For the text-containing cell, return its midpoint in [X, Y] coordinate format. 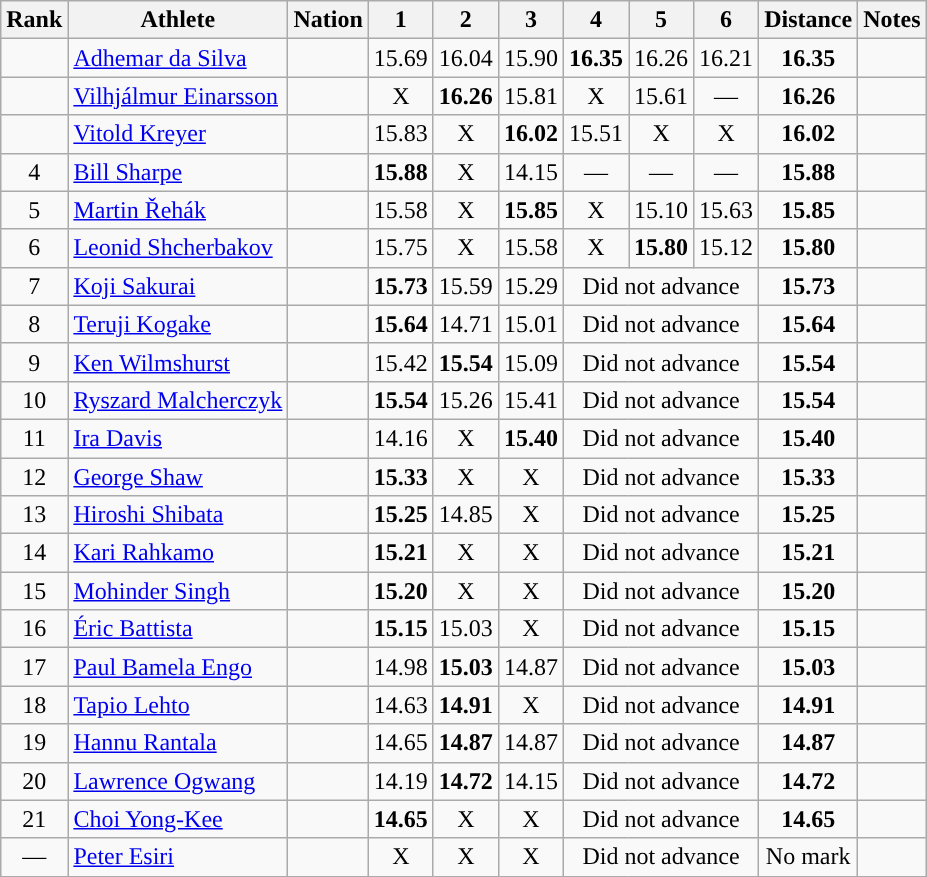
Teruji Kogake [178, 324]
Vitold Kreyer [178, 134]
Notes [892, 20]
Distance [808, 20]
12 [34, 477]
Koji Sakurai [178, 286]
18 [34, 705]
Ken Wilmshurst [178, 362]
George Shaw [178, 477]
Rank [34, 20]
15.90 [530, 58]
Athlete [178, 20]
15.75 [400, 248]
Tapio Lehto [178, 705]
15.59 [466, 286]
Lawrence Ogwang [178, 781]
Hannu Rantala [178, 743]
No mark [808, 857]
Vilhjálmur Einarsson [178, 96]
Éric Battista [178, 629]
Bill Sharpe [178, 172]
14.85 [466, 515]
Ira Davis [178, 438]
19 [34, 743]
14.19 [400, 781]
17 [34, 667]
Adhemar da Silva [178, 58]
15.12 [726, 248]
7 [34, 286]
Mohinder Singh [178, 591]
15.69 [400, 58]
15.29 [530, 286]
14.63 [400, 705]
Nation [328, 20]
16.04 [466, 58]
15.61 [662, 96]
Kari Rahkamo [178, 553]
14.16 [400, 438]
16 [34, 629]
13 [34, 515]
9 [34, 362]
2 [466, 20]
10 [34, 400]
14.71 [466, 324]
Hiroshi Shibata [178, 515]
Leonid Shcherbakov [178, 248]
15.81 [530, 96]
Choi Yong-Kee [178, 819]
20 [34, 781]
15.41 [530, 400]
Peter Esiri [178, 857]
14.98 [400, 667]
15.63 [726, 210]
15.26 [466, 400]
15.42 [400, 362]
15.09 [530, 362]
11 [34, 438]
15 [34, 591]
15.83 [400, 134]
8 [34, 324]
Martin Řehák [178, 210]
14 [34, 553]
15.01 [530, 324]
21 [34, 819]
3 [530, 20]
1 [400, 20]
15.10 [662, 210]
16.21 [726, 58]
15.51 [596, 134]
Ryszard Malcherczyk [178, 400]
Paul Bamela Engo [178, 667]
